Extract the [x, y] coordinate from the center of the cell holding the provided text.  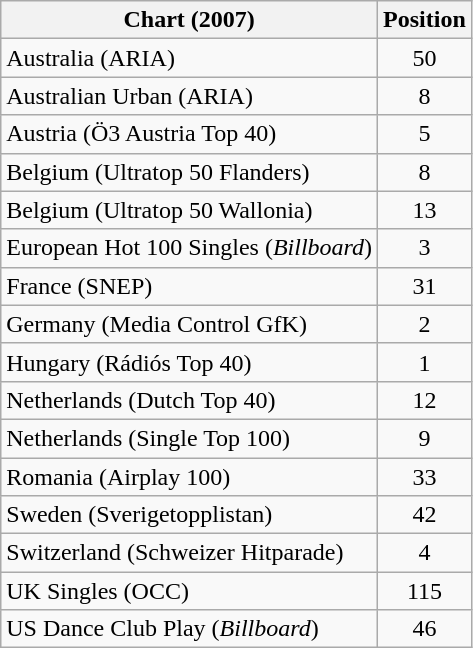
Switzerland (Schweizer Hitparade) [190, 553]
Netherlands (Single Top 100) [190, 438]
Belgium (Ultratop 50 Wallonia) [190, 210]
Netherlands (Dutch Top 40) [190, 400]
4 [425, 553]
13 [425, 210]
5 [425, 134]
42 [425, 515]
Australia (ARIA) [190, 58]
1 [425, 362]
UK Singles (OCC) [190, 591]
Australian Urban (ARIA) [190, 96]
Germany (Media Control GfK) [190, 324]
Position [425, 20]
Belgium (Ultratop 50 Flanders) [190, 172]
3 [425, 248]
115 [425, 591]
Romania (Airplay 100) [190, 477]
Sweden (Sverigetopplistan) [190, 515]
50 [425, 58]
Hungary (Rádiós Top 40) [190, 362]
European Hot 100 Singles (Billboard) [190, 248]
Chart (2007) [190, 20]
France (SNEP) [190, 286]
33 [425, 477]
Austria (Ö3 Austria Top 40) [190, 134]
2 [425, 324]
9 [425, 438]
31 [425, 286]
US Dance Club Play (Billboard) [190, 629]
12 [425, 400]
46 [425, 629]
